Capture the cell that displays the provided text and extract its [x, y] central coordinate. 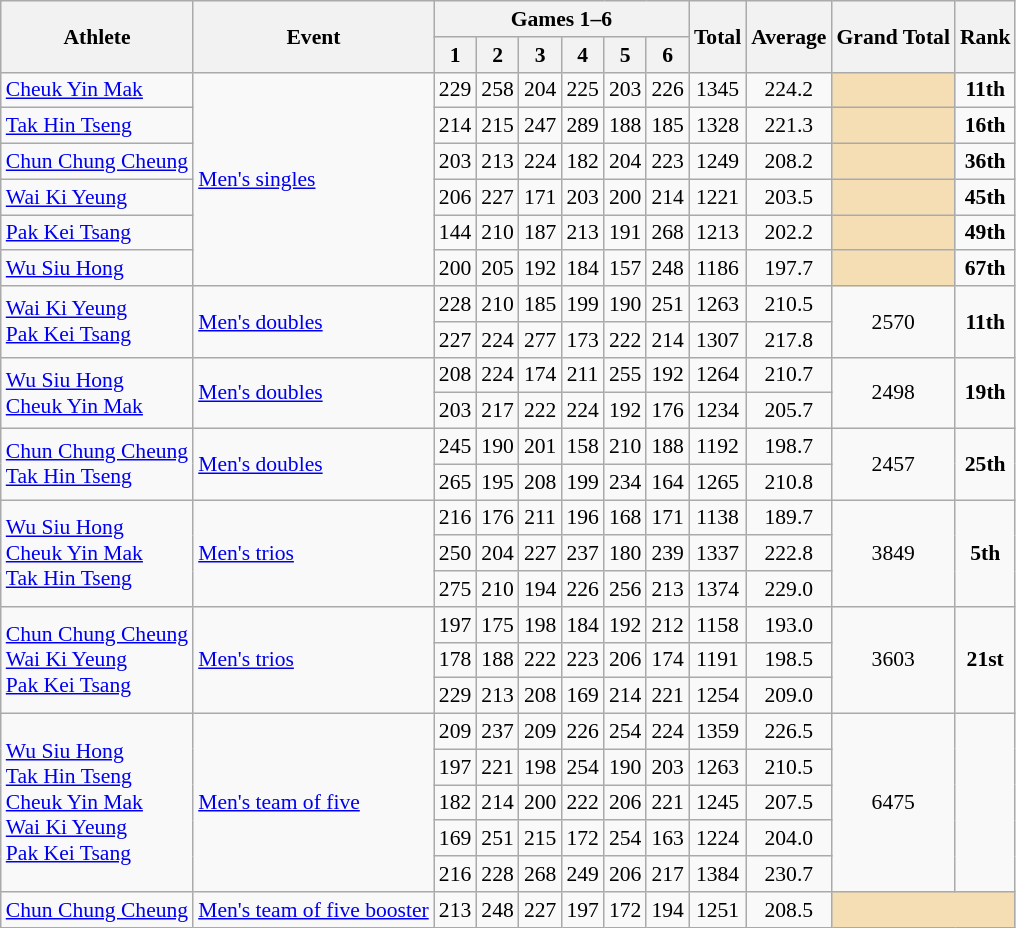
204.0 [788, 839]
168 [626, 518]
205 [498, 269]
4 [582, 55]
225 [582, 90]
245 [456, 447]
191 [626, 233]
1345 [718, 90]
45th [986, 197]
Wai Ki YeungPak Kei Tsang [97, 322]
275 [456, 589]
Average [788, 36]
222.8 [788, 554]
249 [582, 874]
Wu Siu HongCheuk Yin Mak [97, 392]
Cheuk Yin Mak [97, 90]
198.7 [788, 447]
Men's team of five [314, 803]
Total [718, 36]
195 [498, 482]
234 [626, 482]
1213 [718, 233]
256 [626, 589]
67th [986, 269]
158 [582, 447]
5 [626, 55]
1221 [718, 197]
16th [986, 126]
277 [540, 340]
265 [456, 482]
1359 [718, 732]
207.5 [788, 803]
205.7 [788, 411]
209.0 [788, 696]
212 [668, 625]
157 [626, 269]
Men's singles [314, 179]
Event [314, 36]
Pak Kei Tsang [97, 233]
1337 [718, 554]
1191 [718, 660]
1138 [718, 518]
21st [986, 660]
144 [456, 233]
289 [582, 126]
Chun Chung CheungTak Hin Tseng [97, 464]
229.0 [788, 589]
Games 1–6 [562, 19]
210.8 [788, 482]
2570 [892, 322]
1251 [718, 910]
Grand Total [892, 36]
239 [668, 554]
258 [498, 90]
187 [540, 233]
2457 [892, 464]
193.0 [788, 625]
250 [456, 554]
Men's team of five booster [314, 910]
1234 [718, 411]
49th [986, 233]
221.3 [788, 126]
2498 [892, 392]
Wu Siu Hong [97, 269]
1254 [718, 696]
36th [986, 162]
173 [582, 340]
196 [582, 518]
1264 [718, 375]
Athlete [97, 36]
198.5 [788, 660]
163 [668, 839]
Chun Chung CheungWai Ki YeungPak Kei Tsang [97, 660]
1249 [718, 162]
189.7 [788, 518]
1307 [718, 340]
Wu Siu HongCheuk Yin MakTak Hin Tseng [97, 554]
1186 [718, 269]
210.7 [788, 375]
175 [498, 625]
208.5 [788, 910]
1384 [718, 874]
1224 [718, 839]
3 [540, 55]
197.7 [788, 269]
230.7 [788, 874]
224.2 [788, 90]
255 [626, 375]
201 [540, 447]
6 [668, 55]
3603 [892, 660]
Wu Siu HongTak Hin TsengCheuk Yin MakWai Ki YeungPak Kei Tsang [97, 803]
3849 [892, 554]
6475 [892, 803]
247 [540, 126]
25th [986, 464]
226.5 [788, 732]
203.5 [788, 197]
202.2 [788, 233]
217.8 [788, 340]
164 [668, 482]
1192 [718, 447]
5th [986, 554]
1 [456, 55]
2 [498, 55]
Tak Hin Tseng [97, 126]
1245 [718, 803]
178 [456, 660]
1328 [718, 126]
1374 [718, 589]
19th [986, 392]
208.2 [788, 162]
Wai Ki Yeung [97, 197]
1158 [718, 625]
Rank [986, 36]
1265 [718, 482]
180 [626, 554]
